Scan for the cell matching the given text and deliver its (x, y) coordinate at center. 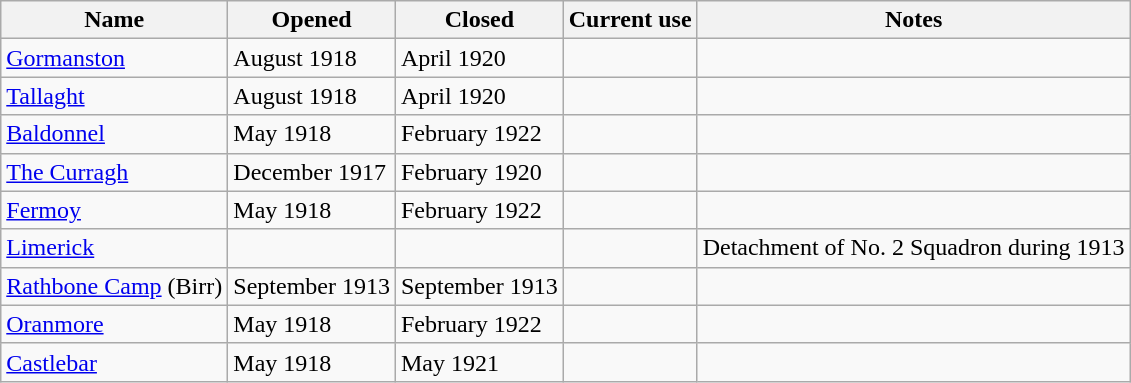
Notes (914, 20)
Limerick (114, 248)
December 1917 (312, 172)
Closed (479, 20)
Current use (630, 20)
Castlebar (114, 362)
The Curragh (114, 172)
Name (114, 20)
May 1921 (479, 362)
Rathbone Camp (Birr) (114, 286)
Tallaght (114, 96)
Baldonnel (114, 134)
Gormanston (114, 58)
Detachment of No. 2 Squadron during 1913 (914, 248)
Opened (312, 20)
Oranmore (114, 324)
Fermoy (114, 210)
February 1920 (479, 172)
